Return [X, Y] of the center of cell containing provided text 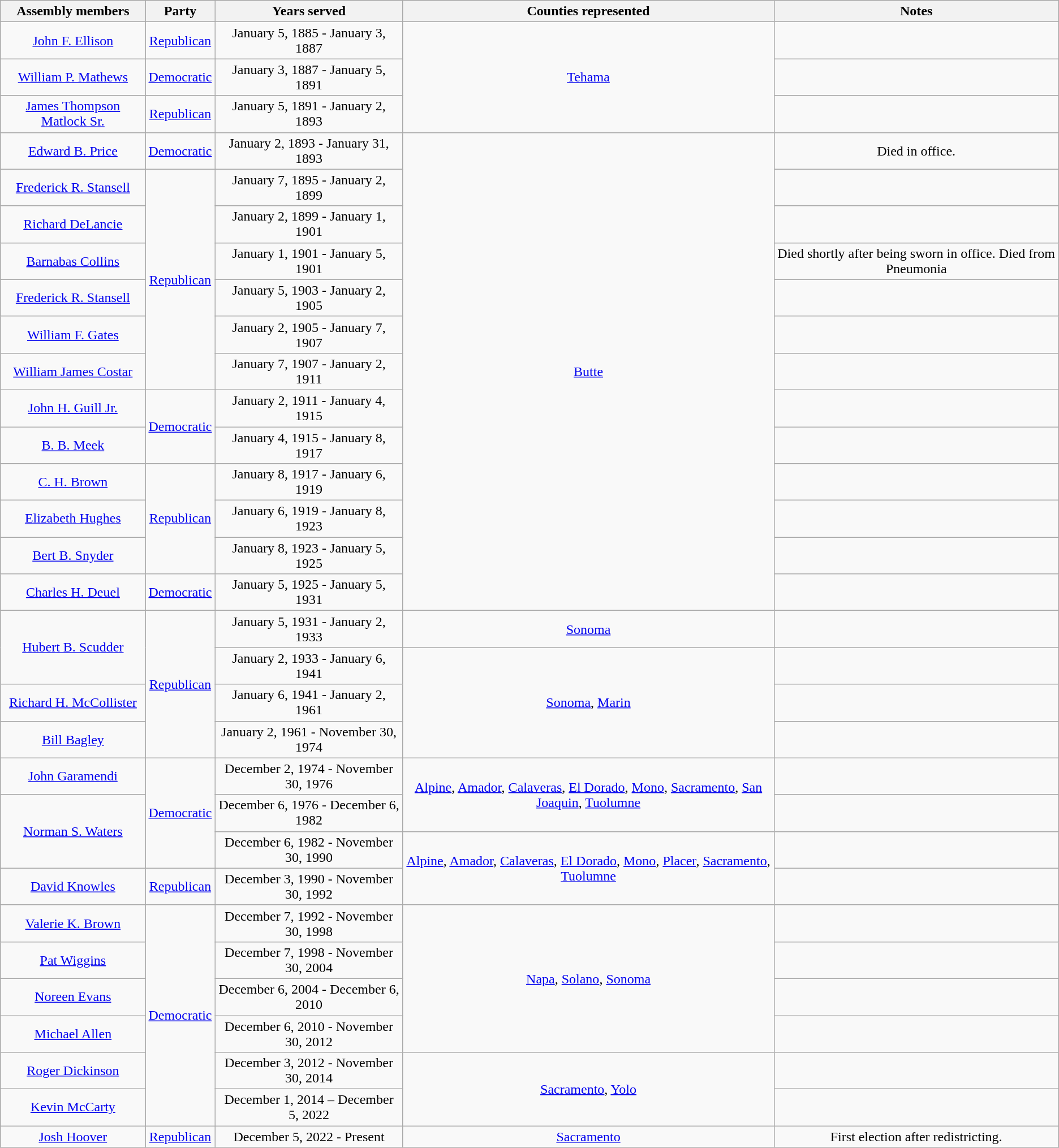
December 6, 2010 - November 30, 2012 [309, 1034]
Years served [309, 11]
Hubert B. Scudder [73, 648]
Notes [916, 11]
John Garamendi [73, 776]
C. H. Brown [73, 482]
Party [180, 11]
December 2, 1974 - November 30, 1976 [309, 776]
Assembly members [73, 11]
December 6, 1976 - December 6, 1982 [309, 813]
Sacramento [588, 1137]
Alpine, Amador, Calaveras, El Dorado, Mono, Sacramento, San Joaquin, Tuolumne [588, 795]
January 2, 1899 - January 1, 1901 [309, 224]
Roger Dickinson [73, 1071]
William F. Gates [73, 335]
January 2, 1905 - January 7, 1907 [309, 335]
January 8, 1923 - January 5, 1925 [309, 555]
Sonoma [588, 629]
Sacramento, Yolo [588, 1089]
Elizabeth Hughes [73, 519]
December 7, 1992 - November 30, 1998 [309, 923]
January 8, 1917 - January 6, 1919 [309, 482]
Tehama [588, 77]
Napa, Solano, Sonoma [588, 978]
Sonoma, Marin [588, 702]
January 1, 1901 - January 5, 1901 [309, 261]
John F. Ellison [73, 41]
Kevin McCarty [73, 1107]
Michael Allen [73, 1034]
Died in office. [916, 150]
January 7, 1895 - January 2, 1899 [309, 188]
William James Costar [73, 371]
January 5, 1885 - January 3, 1887 [309, 41]
Norman S. Waters [73, 831]
January 2, 1911 - January 4, 1915 [309, 408]
Counties represented [588, 11]
January 4, 1915 - January 8, 1917 [309, 444]
David Knowles [73, 887]
January 5, 1925 - January 5, 1931 [309, 593]
January 7, 1907 - January 2, 1911 [309, 371]
Bert B. Snyder [73, 555]
Richard H. McCollister [73, 702]
Alpine, Amador, Calaveras, El Dorado, Mono, Placer, Sacramento, Tuolumne [588, 868]
December 3, 2012 - November 30, 2014 [309, 1071]
January 5, 1891 - January 2, 1893 [309, 114]
December 5, 2022 - Present [309, 1137]
Charles H. Deuel [73, 593]
January 2, 1933 - January 6, 1941 [309, 666]
Died shortly after being sworn in office. Died from Pneumonia [916, 261]
January 5, 1903 - January 2, 1905 [309, 297]
William P. Mathews [73, 77]
B. B. Meek [73, 444]
Bill Bagley [73, 740]
December 6, 2004 - December 6, 2010 [309, 996]
Barnabas Collins [73, 261]
December 6, 1982 - November 30, 1990 [309, 849]
January 3, 1887 - January 5, 1891 [309, 77]
Josh Hoover [73, 1137]
January 2, 1961 - November 30, 1974 [309, 740]
December 3, 1990 - November 30, 1992 [309, 887]
December 1, 2014 – December 5, 2022 [309, 1107]
First election after redistricting. [916, 1137]
Pat Wiggins [73, 960]
James Thompson Matlock Sr. [73, 114]
January 6, 1919 - January 8, 1923 [309, 519]
Richard DeLancie [73, 224]
January 5, 1931 - January 2, 1933 [309, 629]
Butte [588, 372]
John H. Guill Jr. [73, 408]
Edward B. Price [73, 150]
January 6, 1941 - January 2, 1961 [309, 702]
Noreen Evans [73, 996]
December 7, 1998 - November 30, 2004 [309, 960]
Valerie K. Brown [73, 923]
January 2, 1893 - January 31, 1893 [309, 150]
